Extract the [X, Y] coordinate from the center of the cell holding the provided text.  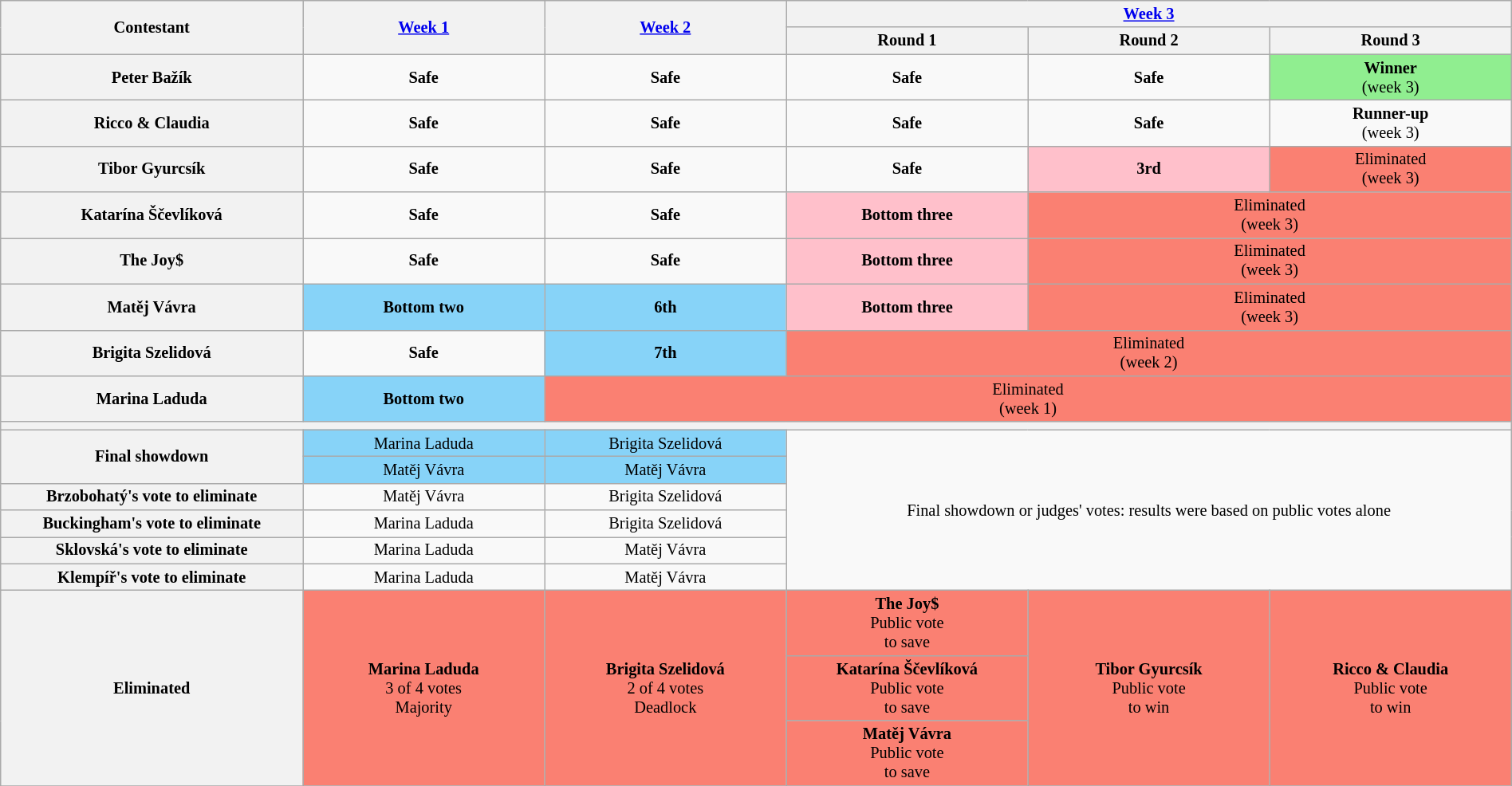
Final showdown [152, 456]
Eliminated [152, 687]
Round 3 [1391, 41]
Buckingham's vote to eliminate [152, 524]
Katarína Ščevlíková [152, 215]
Round 2 [1148, 41]
Round 1 [908, 41]
7th [665, 353]
Final showdown or judges' votes: results were based on public votes alone [1148, 510]
The Joy$ [152, 261]
Contestant [152, 27]
3rd [1148, 169]
Ricco & Claudia [152, 123]
Tibor GyurcsíkPublic voteto win [1148, 687]
Sklovská's vote to eliminate [152, 550]
Week 2 [665, 27]
Tibor Gyurcsík [152, 169]
Week 3 [1148, 14]
Peter Bažík [152, 77]
Matěj VávraPublic voteto save [908, 753]
Week 1 [424, 27]
The Joy$Public voteto save [908, 623]
Klempíř's vote to eliminate [152, 577]
6th [665, 307]
Marina Laduda3 of 4 votesMajority [424, 687]
Brzobohatý's vote to eliminate [152, 497]
Katarína ŠčevlíkováPublic voteto save [908, 688]
Winner(week 3) [1391, 77]
Brigita Szelidová2 of 4 votesDeadlock [665, 687]
Ricco & ClaudiaPublic voteto win [1391, 687]
Eliminated(week 2) [1148, 353]
Eliminated(week 1) [1028, 399]
Runner-up(week 3) [1391, 123]
